From the cell containing the given text, extract its center point as (x, y) coordinate. 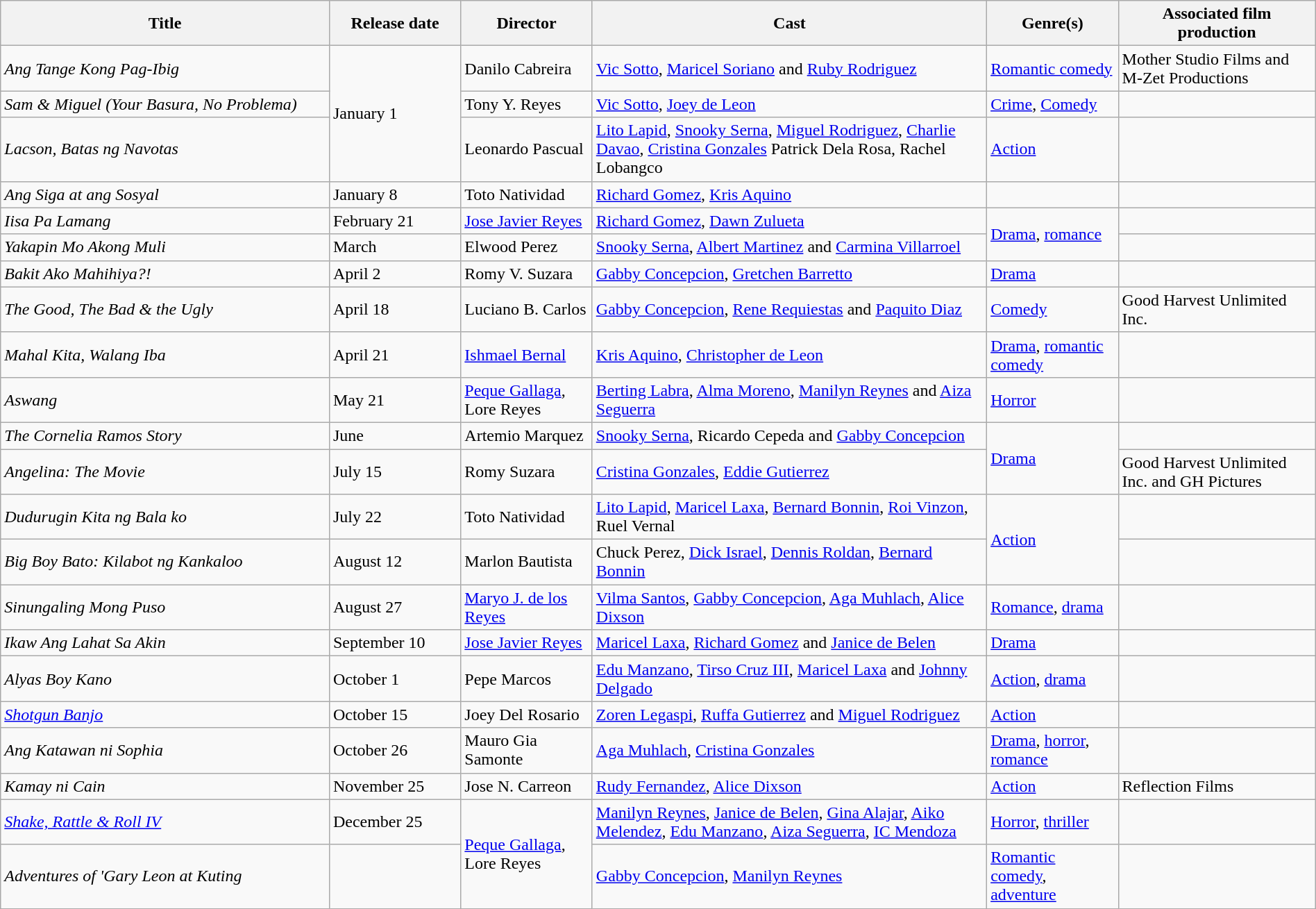
Gabby Concepcion, Gretchen Barretto (789, 274)
May 21 (394, 400)
Vic Sotto, Joey de Leon (789, 104)
Kamay ni Cain (165, 786)
Manilyn Reynes, Janice de Belen, Gina Alajar, Aiko Melendez, Edu Manzano, Aiza Seguerra, IC Mendoza (789, 822)
Sam & Miguel (Your Basura, No Problema) (165, 104)
The Cornelia Ramos Story (165, 435)
Aswang (165, 400)
Reflection Films (1217, 786)
Good Harvest Unlimited Inc. (1217, 310)
Alyas Boy Kano (165, 679)
Cast (789, 24)
Bakit Ako Mahihiya?! (165, 274)
Sinungaling Mong Puso (165, 607)
November 25 (394, 786)
April 2 (394, 274)
October 15 (394, 715)
Elwood Perez (526, 247)
Joey Del Rosario (526, 715)
Drama, romantic comedy (1052, 354)
Cristina Gonzales, Eddie Gutierrez (789, 471)
Vilma Santos, Gabby Concepcion, Aga Muhlach, Alice Dixson (789, 607)
Drama, horror, romance (1052, 750)
Action, drama (1052, 679)
Lito Lapid, Snooky Serna, Miguel Rodriguez, Charlie Davao, Cristina Gonzales Patrick Dela Rosa, Rachel Lobangco (789, 149)
Kris Aquino, Christopher de Leon (789, 354)
Richard Gomez, Kris Aquino (789, 194)
Snooky Serna, Albert Martinez and Carmina Villarroel (789, 247)
December 25 (394, 822)
April 18 (394, 310)
Angelina: The Movie (165, 471)
June (394, 435)
January 8 (394, 194)
October 1 (394, 679)
The Good, The Bad & the Ugly (165, 310)
Romance, drama (1052, 607)
Snooky Serna, Ricardo Cepeda and Gabby Concepcion (789, 435)
Danilo Cabreira (526, 68)
Shake, Rattle & Roll IV (165, 822)
Director (526, 24)
March (394, 247)
Aga Muhlach, Cristina Gonzales (789, 750)
Release date (394, 24)
Leonardo Pascual (526, 149)
Ishmael Bernal (526, 354)
Yakapin Mo Akong Muli (165, 247)
Vic Sotto, Maricel Soriano and Ruby Rodriguez (789, 68)
Associated film production (1217, 24)
Crime, Comedy (1052, 104)
Ikaw Ang Lahat Sa Akin (165, 643)
Luciano B. Carlos (526, 310)
April 21 (394, 354)
Horror (1052, 400)
Dudurugin Kita ng Bala ko (165, 517)
Zoren Legaspi, Ruffa Gutierrez and Miguel Rodriguez (789, 715)
Genre(s) (1052, 24)
January 1 (394, 114)
Gabby Concepcion, Rene Requiestas and Paquito Diaz (789, 310)
July 22 (394, 517)
Romy Suzara (526, 471)
Mauro Gia Samonte (526, 750)
Edu Manzano, Tirso Cruz III, Maricel Laxa and Johnny Delgado (789, 679)
Mahal Kita, Walang Iba (165, 354)
Iisa Pa Lamang (165, 221)
Pepe Marcos (526, 679)
October 26 (394, 750)
Tony Y. Reyes (526, 104)
Mother Studio Films and M-Zet Productions (1217, 68)
Romantic comedy, adventure (1052, 876)
August 27 (394, 607)
Jose N. Carreon (526, 786)
Ang Siga at ang Sosyal (165, 194)
Adventures of 'Gary Leon at Kuting (165, 876)
February 21 (394, 221)
Lito Lapid, Maricel Laxa, Bernard Bonnin, Roi Vinzon, Ruel Vernal (789, 517)
Ang Katawan ni Sophia (165, 750)
July 15 (394, 471)
Richard Gomez, Dawn Zulueta (789, 221)
Maricel Laxa, Richard Gomez and Janice de Belen (789, 643)
August 12 (394, 562)
Artemio Marquez (526, 435)
Ang Tange Kong Pag-Ibig (165, 68)
Shotgun Banjo (165, 715)
Drama, romance (1052, 234)
Rudy Fernandez, Alice Dixson (789, 786)
Gabby Concepcion, Manilyn Reynes (789, 876)
Title (165, 24)
Good Harvest Unlimited Inc. and GH Pictures (1217, 471)
Comedy (1052, 310)
Berting Labra, Alma Moreno, Manilyn Reynes and Aiza Seguerra (789, 400)
Marlon Bautista (526, 562)
Horror, thriller (1052, 822)
Big Boy Bato: Kilabot ng Kankaloo (165, 562)
Romy V. Suzara (526, 274)
Maryo J. de los Reyes (526, 607)
Romantic comedy (1052, 68)
September 10 (394, 643)
Lacson, Batas ng Navotas (165, 149)
Chuck Perez, Dick Israel, Dennis Roldan, Bernard Bonnin (789, 562)
